Return the [X, Y] coordinate for the center point of the cell that contains the specified text.  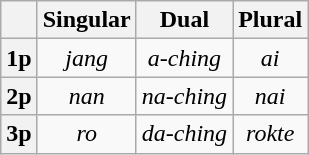
Dual [184, 20]
Plural [270, 20]
ai [270, 58]
jang [86, 58]
rokte [270, 134]
3p [19, 134]
1p [19, 58]
Singular [86, 20]
a-ching [184, 58]
2p [19, 96]
na-ching [184, 96]
nan [86, 96]
ro [86, 134]
nai [270, 96]
da-ching [184, 134]
